From the cell containing the given text, extract its center point as [x, y] coordinate. 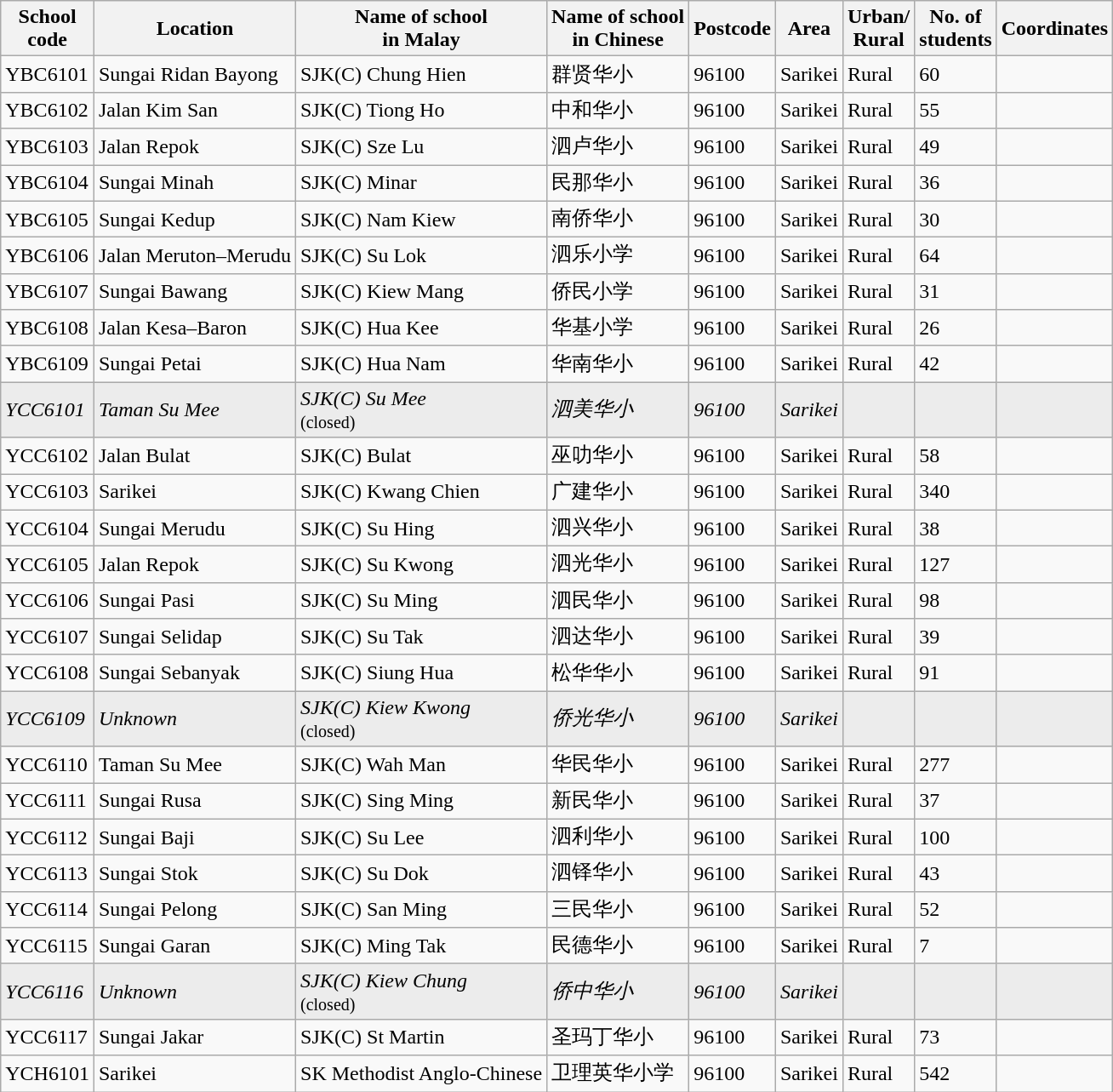
YCC6109 [48, 718]
7 [956, 946]
340 [956, 492]
侨光华小 [618, 718]
SJK(C) St Martin [422, 1037]
Sungai Merudu [194, 528]
55 [956, 111]
YBC6103 [48, 146]
YCC6115 [48, 946]
YBC6106 [48, 255]
64 [956, 255]
SJK(C) Bulat [422, 456]
泗乐小学 [618, 255]
100 [956, 838]
Sungai Minah [194, 184]
Coordinates [1054, 29]
36 [956, 184]
Sungai Bawang [194, 291]
YCC6108 [48, 672]
Sungai Pasi [194, 601]
侨民小学 [618, 291]
YCC6101 [48, 410]
SJK(C) Hua Nam [422, 364]
SJK(C) Kiew Chung(closed) [422, 991]
SJK(C) Su Ming [422, 601]
91 [956, 672]
Postcode [733, 29]
SJK(C) Ming Tak [422, 946]
SJK(C) Su Kwong [422, 565]
Location [194, 29]
YBC6105 [48, 220]
52 [956, 909]
YCC6106 [48, 601]
542 [956, 1074]
SJK(C) Minar [422, 184]
松华华小 [618, 672]
YCC6114 [48, 909]
泗兴华小 [618, 528]
SJK(C) Nam Kiew [422, 220]
SJK(C) Tiong Ho [422, 111]
YBC6109 [48, 364]
Name of schoolin Chinese [618, 29]
三民华小 [618, 909]
南侨华小 [618, 220]
泗利华小 [618, 838]
巫叻华小 [618, 456]
泗美华小 [618, 410]
Sungai Ridan Bayong [194, 75]
39 [956, 637]
华基小学 [618, 329]
Schoolcode [48, 29]
YCC6102 [48, 456]
127 [956, 565]
Sungai Kedup [194, 220]
SJK(C) Kiew Kwong(closed) [422, 718]
Jalan Meruton–Merudu [194, 255]
SJK(C) Su Tak [422, 637]
圣玛丁华小 [618, 1037]
Sungai Sebanyak [194, 672]
YCC6103 [48, 492]
侨中华小 [618, 991]
YCC6112 [48, 838]
SK Methodist Anglo-Chinese [422, 1074]
42 [956, 364]
泗卢华小 [618, 146]
60 [956, 75]
群贤华小 [618, 75]
SJK(C) Su Mee(closed) [422, 410]
YCC6104 [48, 528]
Name of schoolin Malay [422, 29]
SJK(C) Su Lee [422, 838]
民德华小 [618, 946]
SJK(C) Siung Hua [422, 672]
Sungai Stok [194, 873]
SJK(C) Chung Hien [422, 75]
49 [956, 146]
Urban/Rural [878, 29]
SJK(C) Hua Kee [422, 329]
YBC6108 [48, 329]
Sungai Baji [194, 838]
YCC6113 [48, 873]
Jalan Kesa–Baron [194, 329]
SJK(C) Sze Lu [422, 146]
Jalan Bulat [194, 456]
Jalan Kim San [194, 111]
37 [956, 802]
YCC6117 [48, 1037]
SJK(C) Sing Ming [422, 802]
98 [956, 601]
43 [956, 873]
YCC6105 [48, 565]
277 [956, 764]
58 [956, 456]
SJK(C) Kiew Mang [422, 291]
泗铎华小 [618, 873]
中和华小 [618, 111]
YCC6110 [48, 764]
YBC6104 [48, 184]
泗民华小 [618, 601]
Sungai Jakar [194, 1037]
Sungai Garan [194, 946]
泗光华小 [618, 565]
SJK(C) Wah Man [422, 764]
73 [956, 1037]
26 [956, 329]
31 [956, 291]
广建华小 [618, 492]
Sungai Rusa [194, 802]
YCC6107 [48, 637]
30 [956, 220]
No. ofstudents [956, 29]
YCH6101 [48, 1074]
新民华小 [618, 802]
Sungai Selidap [194, 637]
华南华小 [618, 364]
Area [808, 29]
Sungai Petai [194, 364]
SJK(C) San Ming [422, 909]
华民华小 [618, 764]
SJK(C) Kwang Chien [422, 492]
YCC6116 [48, 991]
Sungai Pelong [194, 909]
SJK(C) Su Lok [422, 255]
卫理英华小学 [618, 1074]
YBC6101 [48, 75]
泗达华小 [618, 637]
民那华小 [618, 184]
SJK(C) Su Hing [422, 528]
YCC6111 [48, 802]
SJK(C) Su Dok [422, 873]
38 [956, 528]
YBC6107 [48, 291]
YBC6102 [48, 111]
